Return (X, Y) of the center of cell containing provided text 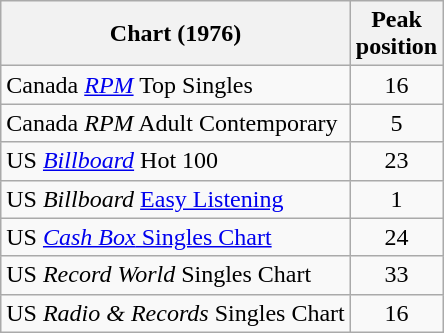
Canada RPM Adult Contemporary (176, 123)
US Cash Box Singles Chart (176, 237)
US Radio & Records Singles Chart (176, 313)
Chart (1976) (176, 34)
1 (396, 199)
US Record World Singles Chart (176, 275)
US Billboard Easy Listening (176, 199)
US Billboard Hot 100 (176, 161)
24 (396, 237)
33 (396, 275)
5 (396, 123)
Peakposition (396, 34)
23 (396, 161)
Canada RPM Top Singles (176, 85)
